Find where the given text appears and provide that cell's center as [x, y] coordinate. 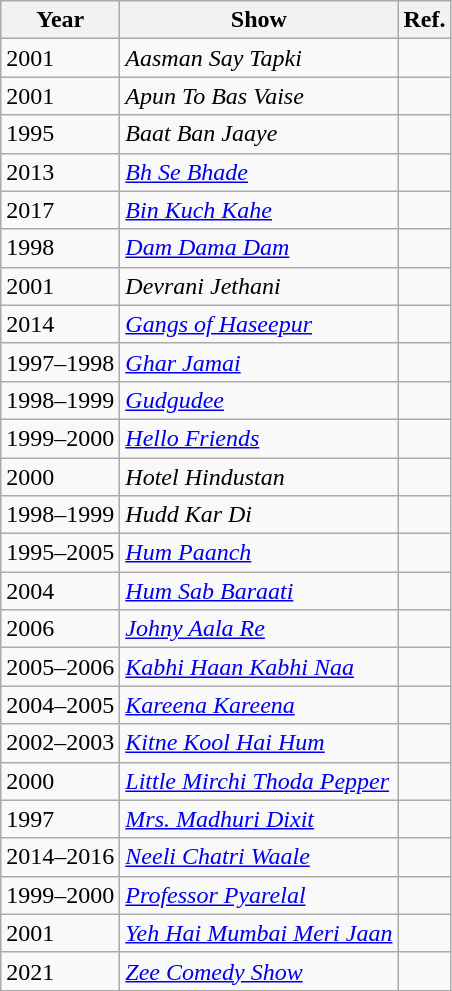
Dam Dama Dam [259, 248]
Kareena Kareena [259, 705]
2004 [60, 591]
Bh Se Bhade [259, 172]
2013 [60, 172]
2002–2003 [60, 743]
Gudgudee [259, 400]
Baat Ban Jaaye [259, 134]
1997 [60, 819]
1998 [60, 248]
Show [259, 20]
2021 [60, 971]
Hotel Hindustan [259, 477]
Johny Aala Re [259, 629]
Year [60, 20]
2005–2006 [60, 667]
Hum Sab Baraati [259, 591]
Professor Pyarelal [259, 895]
Hum Paanch [259, 553]
Hudd Kar Di [259, 515]
Ref. [424, 20]
Zee Comedy Show [259, 971]
2004–2005 [60, 705]
Gangs of Haseepur [259, 324]
Yeh Hai Mumbai Meri Jaan [259, 933]
Mrs. Madhuri Dixit [259, 819]
Neeli Chatri Waale [259, 857]
2014 [60, 324]
Little Mirchi Thoda Pepper [259, 781]
1995 [60, 134]
Apun To Bas Vaise [259, 96]
Hello Friends [259, 438]
2017 [60, 210]
Devrani Jethani [259, 286]
1995–2005 [60, 553]
1997–1998 [60, 362]
2014–2016 [60, 857]
Aasman Say Tapki [259, 58]
Bin Kuch Kahe [259, 210]
Kitne Kool Hai Hum [259, 743]
Kabhi Haan Kabhi Naa [259, 667]
2006 [60, 629]
Ghar Jamai [259, 362]
